Return [x, y] of the center of cell containing provided text 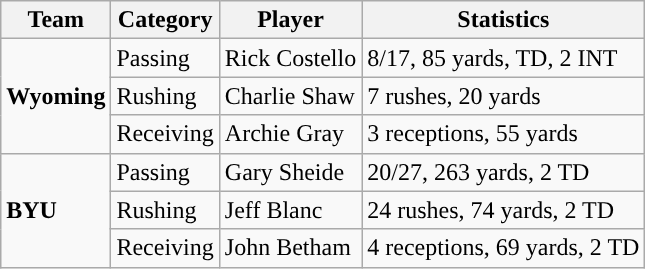
Wyoming [56, 96]
Player [290, 20]
24 rushes, 74 yards, 2 TD [504, 210]
20/27, 263 yards, 2 TD [504, 172]
John Betham [290, 248]
Archie Gray [290, 134]
7 rushes, 20 yards [504, 96]
BYU [56, 210]
Charlie Shaw [290, 96]
3 receptions, 55 yards [504, 134]
4 receptions, 69 yards, 2 TD [504, 248]
8/17, 85 yards, TD, 2 INT [504, 58]
Gary Sheide [290, 172]
Category [165, 20]
Jeff Blanc [290, 210]
Statistics [504, 20]
Rick Costello [290, 58]
Team [56, 20]
